Return (X, Y) of the center of cell containing provided text 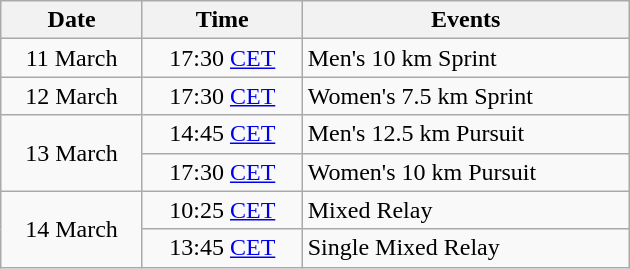
13 March (72, 153)
14 March (72, 229)
10:25 CET (222, 210)
Women's 7.5 km Sprint (466, 96)
Women's 10 km Pursuit (466, 172)
Events (466, 20)
12 March (72, 96)
Time (222, 20)
Men's 12.5 km Pursuit (466, 134)
Date (72, 20)
13:45 CET (222, 248)
11 March (72, 58)
Men's 10 km Sprint (466, 58)
Single Mixed Relay (466, 248)
Mixed Relay (466, 210)
14:45 CET (222, 134)
